Find where the given text appears and provide that cell's center as (X, Y) coordinate. 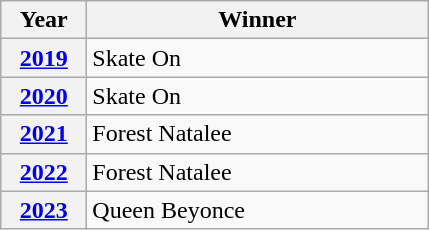
2020 (44, 96)
Year (44, 20)
2022 (44, 172)
2019 (44, 58)
Winner (258, 20)
Queen Beyonce (258, 210)
2023 (44, 210)
2021 (44, 134)
